Return [X, Y] of the center of cell containing provided text 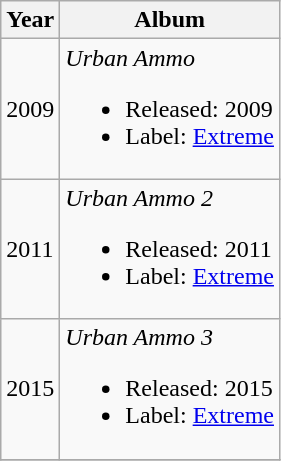
2009 [30, 109]
2011 [30, 249]
Urban Ammo 3Released: 2015Label: Extreme [170, 389]
Album [170, 20]
Urban AmmoReleased: 2009Label: Extreme [170, 109]
Urban Ammo 2Released: 2011Label: Extreme [170, 249]
2015 [30, 389]
Year [30, 20]
